Find where the given text appears and provide that cell's center as (X, Y) coordinate. 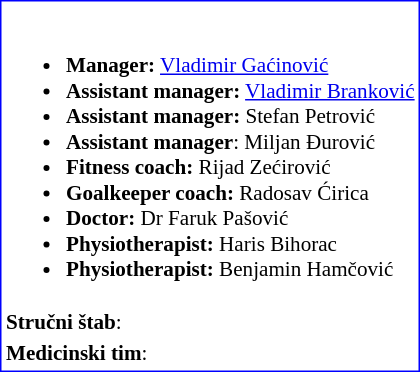
Medicinski tim: (210, 353)
Stručni štab: (210, 322)
